Capture the cell that displays the provided text and extract its [x, y] central coordinate. 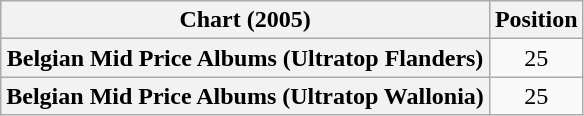
Chart (2005) [246, 20]
Position [536, 20]
Belgian Mid Price Albums (Ultratop Wallonia) [246, 96]
Belgian Mid Price Albums (Ultratop Flanders) [246, 58]
